Search for the cell housing the specified text and yield its [X, Y] center coordinate. 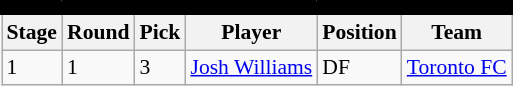
3 [160, 68]
Stage [32, 32]
Toronto FC [457, 68]
DF [359, 68]
Josh Williams [251, 68]
Pick [160, 32]
Position [359, 32]
Round [98, 32]
Team [457, 32]
Player [251, 32]
